Scan for the cell matching the given text and deliver its (x, y) coordinate at center. 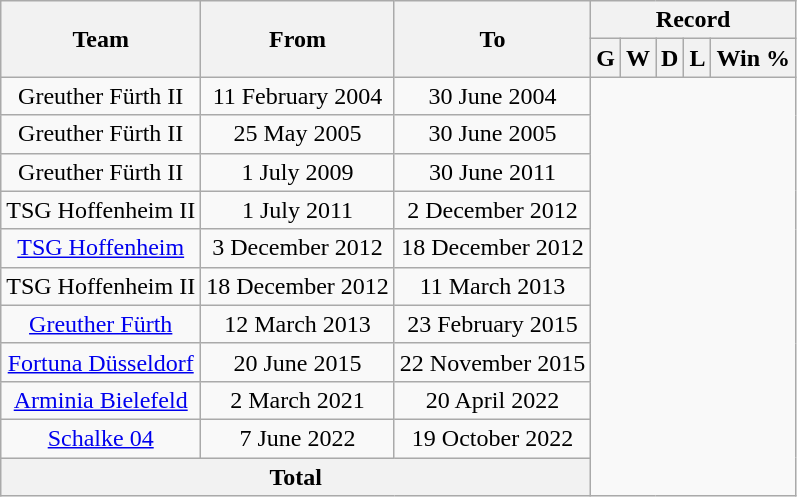
Win % (754, 58)
Arminia Bielefeld (101, 400)
From (298, 39)
20 June 2015 (298, 362)
23 February 2015 (492, 324)
TSG Hoffenheim (101, 248)
W (638, 58)
2 March 2021 (298, 400)
30 June 2005 (492, 134)
L (698, 58)
Fortuna Düsseldorf (101, 362)
30 June 2004 (492, 96)
D (670, 58)
1 July 2011 (298, 210)
1 July 2009 (298, 172)
3 December 2012 (298, 248)
Total (296, 477)
7 June 2022 (298, 438)
Schalke 04 (101, 438)
22 November 2015 (492, 362)
Greuther Fürth (101, 324)
Team (101, 39)
30 June 2011 (492, 172)
25 May 2005 (298, 134)
20 April 2022 (492, 400)
19 October 2022 (492, 438)
11 March 2013 (492, 286)
Record (694, 20)
G (606, 58)
To (492, 39)
11 February 2004 (298, 96)
2 December 2012 (492, 210)
12 March 2013 (298, 324)
